Pinpoint the cell where the given text exists, returning its [X, Y] midpoint coordinate. 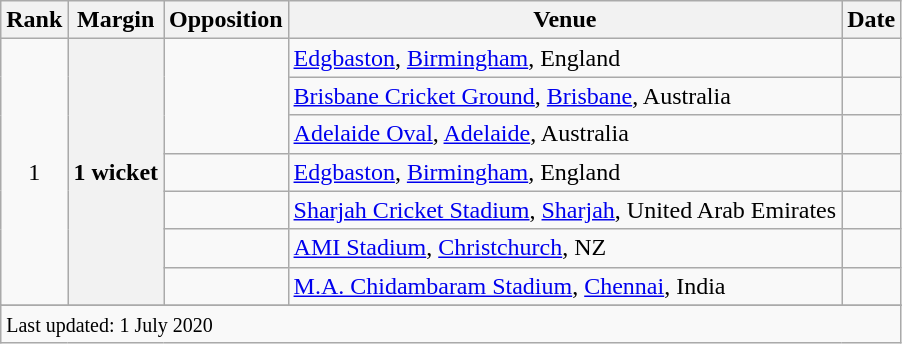
1 [34, 172]
Venue [565, 20]
1 wicket [116, 172]
Rank [34, 20]
Margin [116, 20]
Date [872, 20]
Opposition [226, 20]
Last updated: 1 July 2020 [451, 324]
Sharjah Cricket Stadium, Sharjah, United Arab Emirates [565, 210]
AMI Stadium, Christchurch, NZ [565, 248]
M.A. Chidambaram Stadium, Chennai, India [565, 286]
Brisbane Cricket Ground, Brisbane, Australia [565, 96]
Adelaide Oval, Adelaide, Australia [565, 134]
